For the text-containing cell, return its midpoint in [x, y] coordinate format. 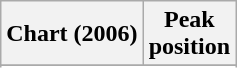
Chart (2006) [72, 34]
Peakposition [189, 34]
